Extract the (X, Y) coordinate from the center of the cell holding the provided text.  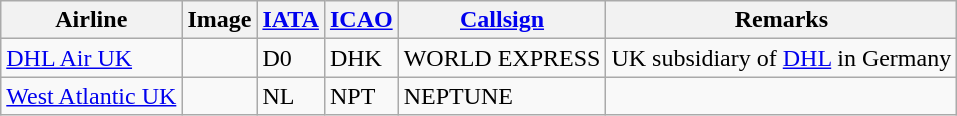
WORLD EXPRESS (502, 58)
ICAO (361, 20)
Airline (92, 20)
NEPTUNE (502, 96)
Callsign (502, 20)
UK subsidiary of DHL in Germany (782, 58)
D0 (291, 58)
West Atlantic UK (92, 96)
IATA (291, 20)
NPT (361, 96)
NL (291, 96)
Remarks (782, 20)
DHK (361, 58)
DHL Air UK (92, 58)
Image (220, 20)
